Detect which cell encompasses the target text, then output its (x, y) center coordinate. 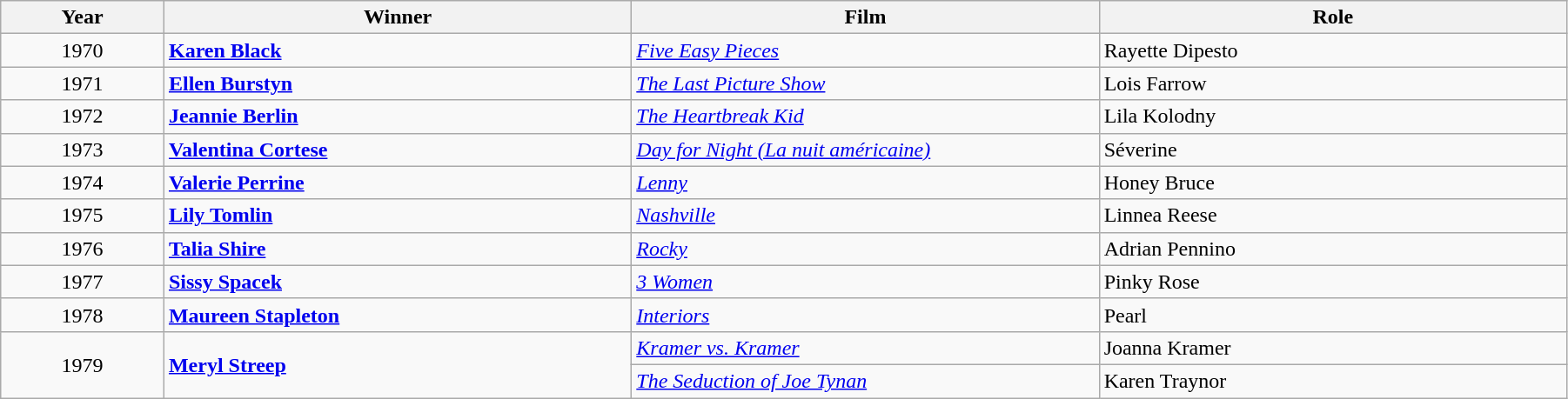
Rayette Dipesto (1333, 50)
3 Women (865, 282)
Karen Traynor (1333, 381)
1977 (83, 282)
1979 (83, 364)
1970 (83, 50)
Lois Farrow (1333, 83)
1971 (83, 83)
Five Easy Pieces (865, 50)
1978 (83, 315)
Adrian Pennino (1333, 249)
Valerie Perrine (397, 183)
Sissy Spacek (397, 282)
Maureen Stapleton (397, 315)
The Heartbreak Kid (865, 116)
Day for Night (La nuit américaine) (865, 150)
Meryl Streep (397, 364)
Rocky (865, 249)
Joanna Kramer (1333, 348)
Nashville (865, 216)
1973 (83, 150)
Linnea Reese (1333, 216)
1976 (83, 249)
1972 (83, 116)
The Seduction of Joe Tynan (865, 381)
1974 (83, 183)
Pinky Rose (1333, 282)
Interiors (865, 315)
Ellen Burstyn (397, 83)
Honey Bruce (1333, 183)
Kramer vs. Kramer (865, 348)
Karen Black (397, 50)
Valentina Cortese (397, 150)
Talia Shire (397, 249)
Winner (397, 17)
Séverine (1333, 150)
Lenny (865, 183)
Pearl (1333, 315)
1975 (83, 216)
Lily Tomlin (397, 216)
Film (865, 17)
Jeannie Berlin (397, 116)
Lila Kolodny (1333, 116)
Role (1333, 17)
The Last Picture Show (865, 83)
Year (83, 17)
